Pinpoint the cell where the given text exists, returning its (X, Y) midpoint coordinate. 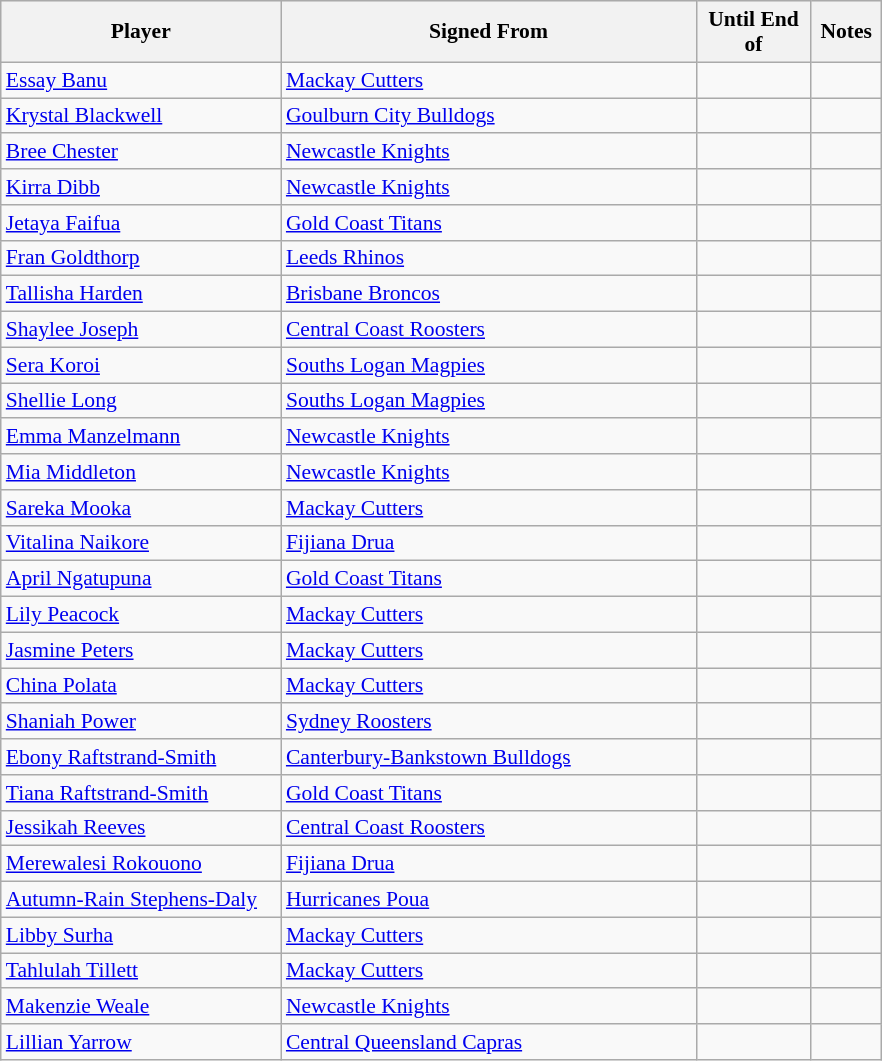
Hurricanes Poua (488, 900)
Sareka Mooka (141, 508)
Jetaya Faifua (141, 223)
Sydney Roosters (488, 722)
Fran Goldthorp (141, 258)
Sera Koroi (141, 365)
Jasmine Peters (141, 650)
April Ngatupuna (141, 579)
Autumn-Rain Stephens-Daly (141, 900)
Makenzie Weale (141, 1007)
Shaylee Joseph (141, 330)
China Polata (141, 686)
Brisbane Broncos (488, 294)
Jessikah Reeves (141, 828)
Signed From (488, 32)
Leeds Rhinos (488, 258)
Shellie Long (141, 401)
Kirra Dibb (141, 187)
Mia Middleton (141, 472)
Merewalesi Rokouono (141, 864)
Ebony Raftstrand-Smith (141, 757)
Tahlulah Tillett (141, 971)
Tiana Raftstrand-Smith (141, 793)
Essay Banu (141, 80)
Central Queensland Capras (488, 1042)
Lily Peacock (141, 615)
Libby Surha (141, 935)
Krystal Blackwell (141, 116)
Emma Manzelmann (141, 437)
Bree Chester (141, 152)
Player (141, 32)
Until End of (754, 32)
Goulburn City Bulldogs (488, 116)
Notes (846, 32)
Shaniah Power (141, 722)
Lillian Yarrow (141, 1042)
Canterbury-Bankstown Bulldogs (488, 757)
Vitalina Naikore (141, 543)
Tallisha Harden (141, 294)
